Locate the cell with the specified text and output its (X, Y) center coordinate. 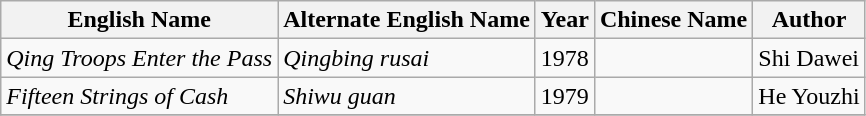
Alternate English Name (407, 20)
Shiwu guan (407, 96)
Chinese Name (673, 20)
Fifteen Strings of Cash (140, 96)
Year (564, 20)
Author (809, 20)
Qingbing rusai (407, 58)
Qing Troops Enter the Pass (140, 58)
He Youzhi (809, 96)
English Name (140, 20)
1978 (564, 58)
1979 (564, 96)
Shi Dawei (809, 58)
